Capture the cell that displays the provided text and extract its (x, y) central coordinate. 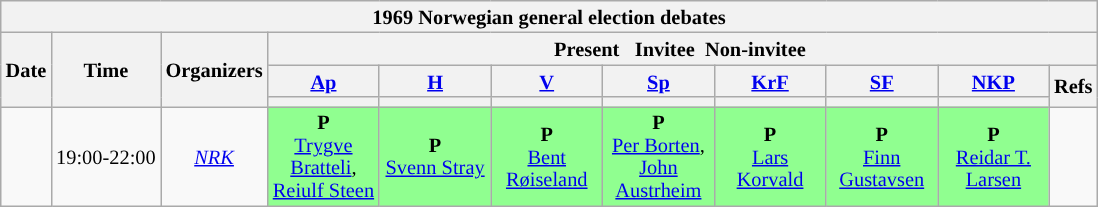
PPer Borten, John Austrheim (659, 156)
Time (106, 69)
SF (882, 81)
PLars Korvald (770, 156)
Refs (1073, 86)
PSvenn Stray (435, 156)
19:00-22:00 (106, 156)
V (547, 81)
KrF (770, 81)
Organizers (214, 69)
NKP (994, 81)
1969 Norwegian general election debates (550, 16)
H (435, 81)
Ap (324, 81)
PTrygve Bratteli, Reiulf Steen (324, 156)
Date (26, 69)
PBent Røiseland (547, 156)
Present Invitee Non-invitee (683, 48)
PReidar T. Larsen (994, 156)
PFinn Gustavsen (882, 156)
NRK (214, 156)
Sp (659, 81)
